Pinpoint the cell where the given text exists, returning its [X, Y] midpoint coordinate. 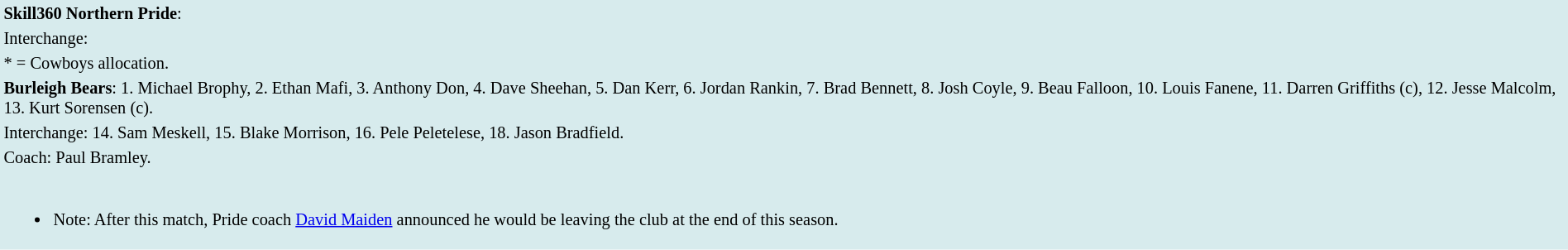
Skill360 Northern Pride: [784, 13]
Interchange: 14. Sam Meskell, 15. Blake Morrison, 16. Pele Peletelese, 18. Jason Bradfield. [784, 132]
Note: After this match, Pride coach David Maiden announced he would be leaving the club at the end of this season. [784, 209]
Coach: Paul Bramley. [784, 157]
* = Cowboys allocation. [784, 63]
Interchange: [784, 38]
